Output the (X, Y) coordinate of the center of the cell containing the given text.  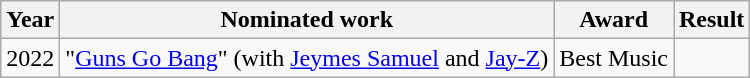
Result (712, 20)
Nominated work (307, 20)
Award (614, 20)
2022 (30, 58)
Year (30, 20)
Best Music (614, 58)
"Guns Go Bang" (with Jeymes Samuel and Jay-Z) (307, 58)
